Find where the given text appears and provide that cell's center as (x, y) coordinate. 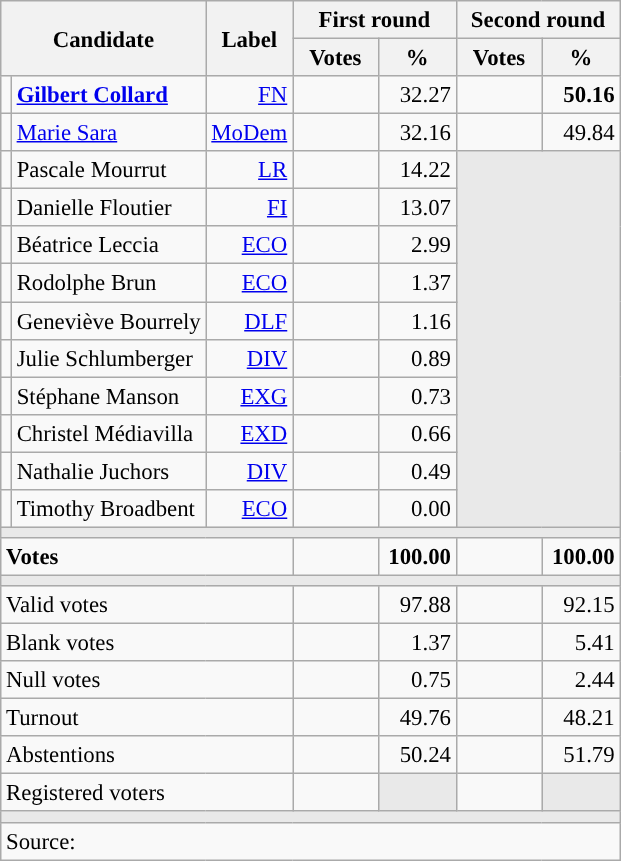
MoDem (250, 133)
FN (250, 95)
97.88 (417, 605)
32.16 (417, 133)
FI (250, 208)
Valid votes (147, 605)
0.49 (417, 471)
Geneviève Bourrely (108, 321)
0.00 (417, 509)
Julie Schlumberger (108, 358)
1.16 (417, 321)
Nathalie Juchors (108, 471)
Stéphane Manson (108, 396)
49.76 (417, 718)
0.89 (417, 358)
0.75 (417, 680)
Registered voters (147, 793)
Gilbert Collard (108, 95)
Blank votes (147, 643)
Pascale Mourrut (108, 170)
EXG (250, 396)
2.99 (417, 245)
50.24 (417, 755)
Second round (538, 20)
Candidate (104, 38)
Rodolphe Brun (108, 283)
49.84 (581, 133)
32.27 (417, 95)
Timothy Broadbent (108, 509)
14.22 (417, 170)
Source: (310, 841)
2.44 (581, 680)
Null votes (147, 680)
5.41 (581, 643)
DLF (250, 321)
Abstentions (147, 755)
0.73 (417, 396)
48.21 (581, 718)
51.79 (581, 755)
First round (375, 20)
Label (250, 38)
13.07 (417, 208)
50.16 (581, 95)
LR (250, 170)
92.15 (581, 605)
EXD (250, 433)
Christel Médiavilla (108, 433)
0.66 (417, 433)
Marie Sara (108, 133)
Danielle Floutier (108, 208)
Turnout (147, 718)
Béatrice Leccia (108, 245)
